Provide the [X, Y] coordinate of the cell's center where the given text is located.  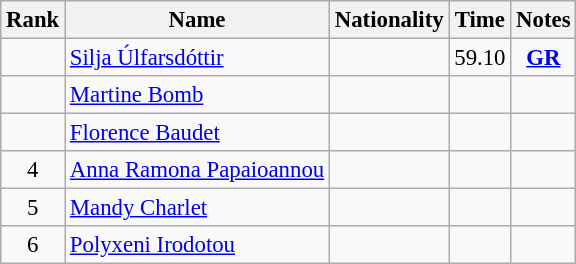
Rank [33, 20]
GR [544, 58]
Notes [544, 20]
Anna Ramona Papaioannou [198, 170]
59.10 [480, 58]
6 [33, 245]
Nationality [388, 20]
Martine Bomb [198, 95]
5 [33, 208]
4 [33, 170]
Florence Baudet [198, 133]
Time [480, 20]
Mandy Charlet [198, 208]
Name [198, 20]
Polyxeni Irodotou [198, 245]
Silja Úlfarsdóttir [198, 58]
